Capture the cell that displays the provided text and extract its (x, y) central coordinate. 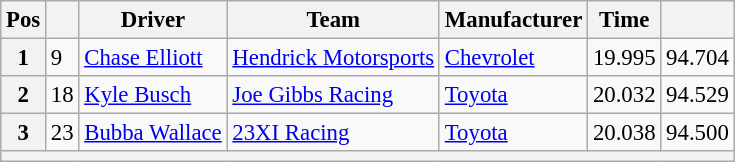
2 (24, 95)
Driver (153, 20)
Kyle Busch (153, 95)
Manufacturer (513, 20)
18 (62, 95)
Bubba Wallace (153, 133)
20.032 (624, 95)
19.995 (624, 58)
3 (24, 133)
1 (24, 58)
20.038 (624, 133)
94.500 (698, 133)
23 (62, 133)
94.704 (698, 58)
Joe Gibbs Racing (333, 95)
Chase Elliott (153, 58)
94.529 (698, 95)
Chevrolet (513, 58)
23XI Racing (333, 133)
Hendrick Motorsports (333, 58)
Time (624, 20)
9 (62, 58)
Team (333, 20)
Pos (24, 20)
